Detect which cell encompasses the target text, then output its (x, y) center coordinate. 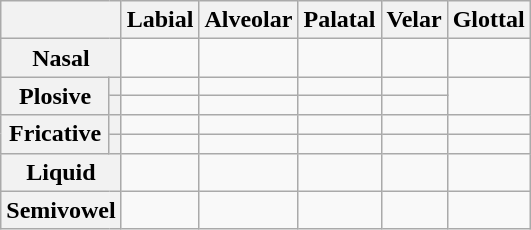
Alveolar (248, 20)
Plosive (56, 96)
Fricative (56, 134)
Palatal (340, 20)
Nasal (61, 58)
Semivowel (61, 210)
Velar (414, 20)
Liquid (61, 172)
Labial (160, 20)
Glottal (488, 20)
